Locate the cell with the specified text and output its [X, Y] center coordinate. 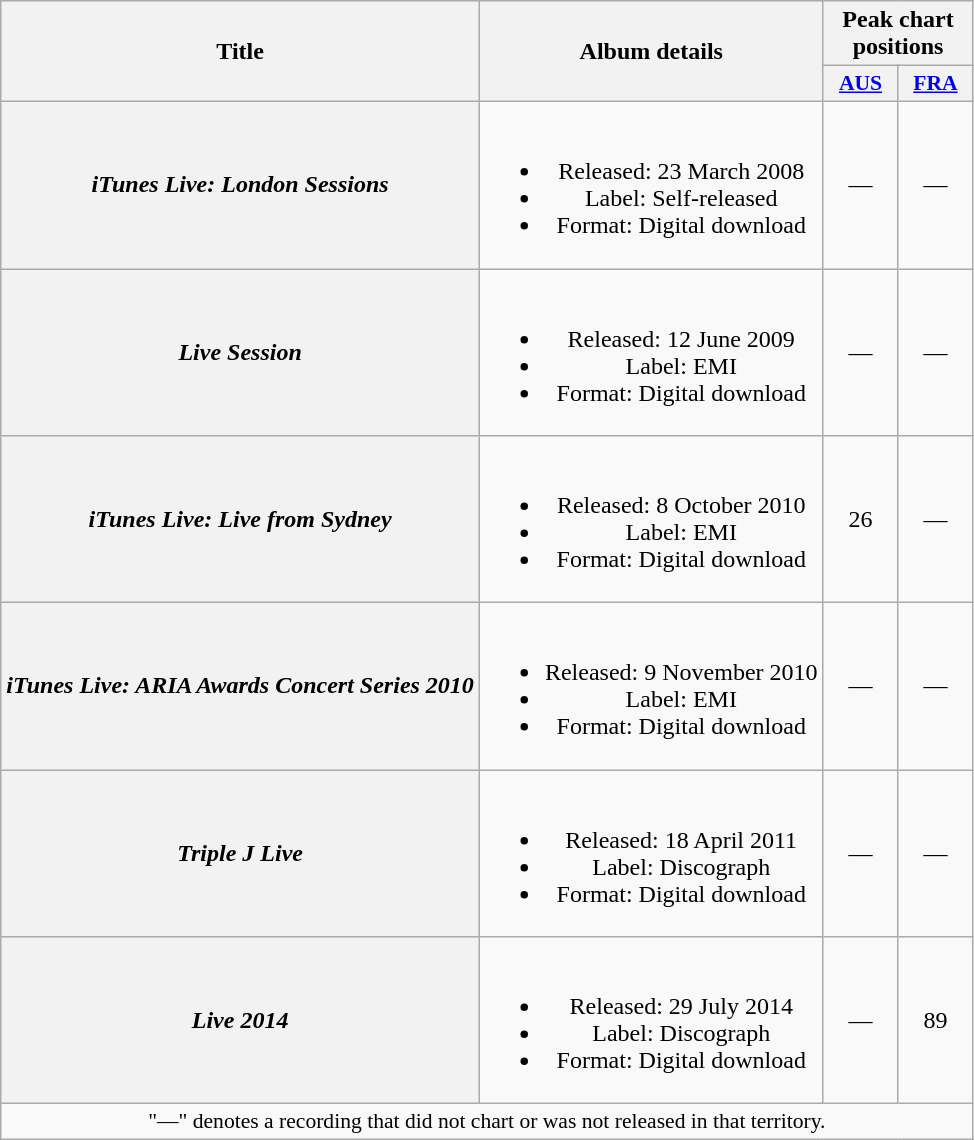
Released: 9 November 2010Label: EMIFormat: Digital download [651, 686]
Released: 8 October 2010Label: EMIFormat: Digital download [651, 520]
iTunes Live: London Sessions [240, 184]
26 [860, 520]
Released: 12 June 2009Label: EMIFormat: Digital download [651, 352]
iTunes Live: ARIA Awards Concert Series 2010 [240, 686]
Released: 29 July 2014Label: DiscographFormat: Digital download [651, 1020]
Triple J Live [240, 854]
Peak chart positions [898, 34]
iTunes Live: Live from Sydney [240, 520]
Released: 23 March 2008Label: Self-releasedFormat: Digital download [651, 184]
Album details [651, 52]
FRA [936, 84]
Title [240, 52]
Live 2014 [240, 1020]
Live Session [240, 352]
AUS [860, 84]
Released: 18 April 2011Label: DiscographFormat: Digital download [651, 854]
"—" denotes a recording that did not chart or was not released in that territory. [487, 1122]
89 [936, 1020]
